Pinpoint the cell where the given text exists, returning its [x, y] midpoint coordinate. 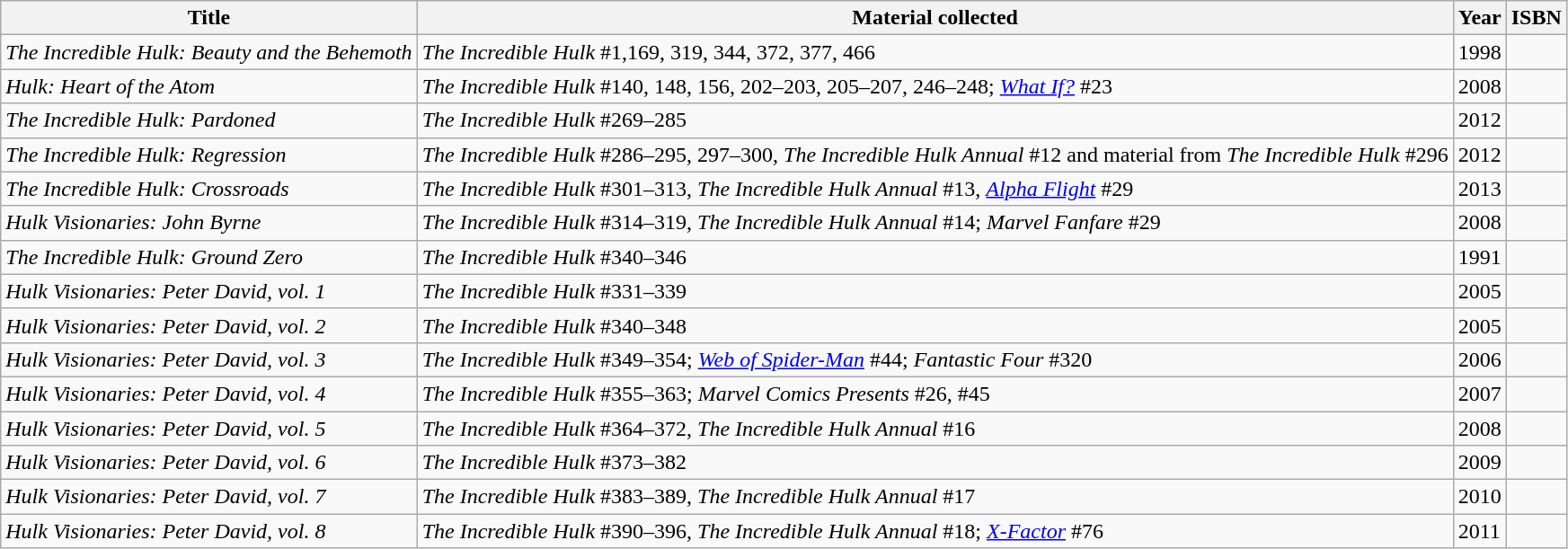
The Incredible Hulk: Crossroads [208, 189]
Hulk Visionaries: Peter David, vol. 6 [208, 463]
The Incredible Hulk #314–319, The Incredible Hulk Annual #14; Marvel Fanfare #29 [935, 223]
2010 [1479, 497]
The Incredible Hulk #390–396, The Incredible Hulk Annual #18; X-Factor #76 [935, 531]
The Incredible Hulk #140, 148, 156, 202–203, 205–207, 246–248; What If? #23 [935, 86]
The Incredible Hulk #349–354; Web of Spider-Man #44; Fantastic Four #320 [935, 359]
The Incredible Hulk #1,169, 319, 344, 372, 377, 466 [935, 52]
2006 [1479, 359]
Hulk: Heart of the Atom [208, 86]
2011 [1479, 531]
2009 [1479, 463]
The Incredible Hulk #340–346 [935, 257]
The Incredible Hulk: Beauty and the Behemoth [208, 52]
Hulk Visionaries: Peter David, vol. 4 [208, 394]
Hulk Visionaries: John Byrne [208, 223]
Hulk Visionaries: Peter David, vol. 7 [208, 497]
Title [208, 18]
The Incredible Hulk #355–363; Marvel Comics Presents #26, #45 [935, 394]
2013 [1479, 189]
Hulk Visionaries: Peter David, vol. 3 [208, 359]
The Incredible Hulk #331–339 [935, 291]
The Incredible Hulk: Pardoned [208, 120]
The Incredible Hulk #301–313, The Incredible Hulk Annual #13, Alpha Flight #29 [935, 189]
Year [1479, 18]
Hulk Visionaries: Peter David, vol. 2 [208, 325]
The Incredible Hulk #364–372, The Incredible Hulk Annual #16 [935, 429]
The Incredible Hulk #269–285 [935, 120]
The Incredible Hulk #286–295, 297–300, The Incredible Hulk Annual #12 and material from The Incredible Hulk #296 [935, 155]
Hulk Visionaries: Peter David, vol. 5 [208, 429]
The Incredible Hulk: Regression [208, 155]
The Incredible Hulk #383–389, The Incredible Hulk Annual #17 [935, 497]
Hulk Visionaries: Peter David, vol. 1 [208, 291]
The Incredible Hulk #340–348 [935, 325]
The Incredible Hulk #373–382 [935, 463]
ISBN [1537, 18]
Material collected [935, 18]
The Incredible Hulk: Ground Zero [208, 257]
Hulk Visionaries: Peter David, vol. 8 [208, 531]
1991 [1479, 257]
2007 [1479, 394]
1998 [1479, 52]
